Detect which cell encompasses the target text, then output its [X, Y] center coordinate. 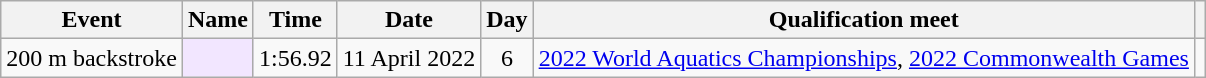
11 April 2022 [409, 58]
Event [92, 20]
Time [295, 20]
1:56.92 [295, 58]
Qualification meet [864, 20]
Name [218, 20]
6 [507, 58]
Day [507, 20]
200 m backstroke [92, 58]
2022 World Aquatics Championships, 2022 Commonwealth Games [864, 58]
Date [409, 20]
